Locate the cell with the specified text and output its [X, Y] center coordinate. 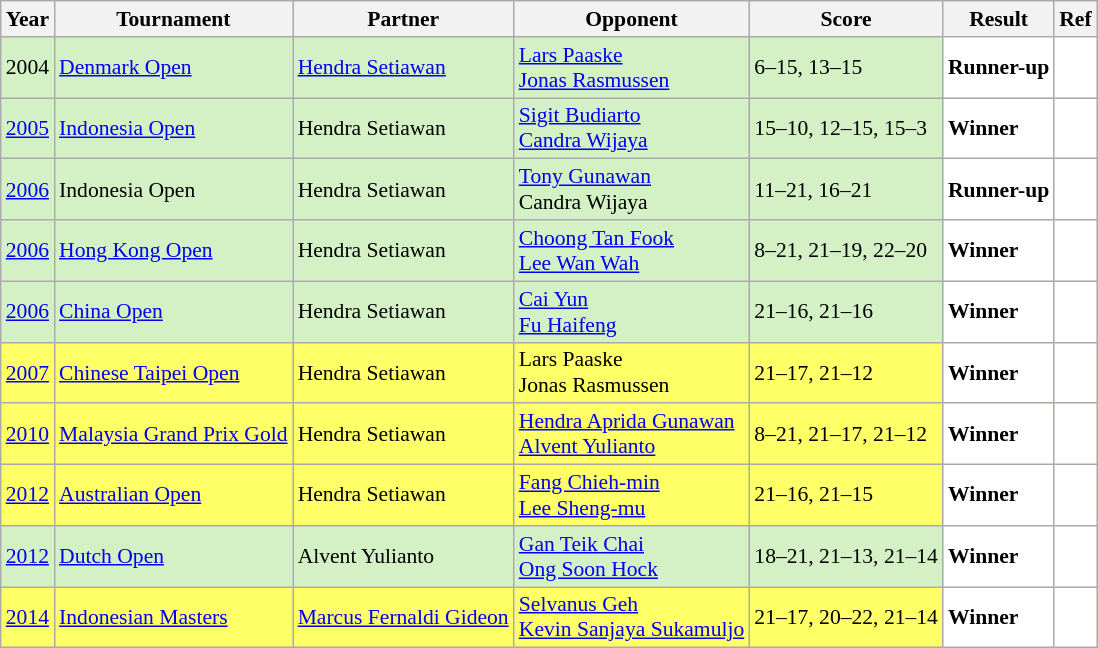
Year [28, 19]
Ref [1075, 19]
Chinese Taipei Open [174, 372]
2014 [28, 618]
Result [998, 19]
6–15, 13–15 [846, 68]
2007 [28, 372]
Sigit Budiarto Candra Wijaya [632, 128]
Hong Kong Open [174, 250]
11–21, 16–21 [846, 190]
21–17, 21–12 [846, 372]
8–21, 21–17, 21–12 [846, 434]
2010 [28, 434]
Fang Chieh-min Lee Sheng-mu [632, 496]
21–16, 21–16 [846, 312]
2005 [28, 128]
Denmark Open [174, 68]
Score [846, 19]
Selvanus Geh Kevin Sanjaya Sukamuljo [632, 618]
8–21, 21–19, 22–20 [846, 250]
Cai Yun Fu Haifeng [632, 312]
2004 [28, 68]
21–16, 21–15 [846, 496]
Partner [404, 19]
15–10, 12–15, 15–3 [846, 128]
Marcus Fernaldi Gideon [404, 618]
Choong Tan Fook Lee Wan Wah [632, 250]
Malaysia Grand Prix Gold [174, 434]
Indonesian Masters [174, 618]
Tony Gunawan Candra Wijaya [632, 190]
Tournament [174, 19]
Alvent Yulianto [404, 556]
Hendra Aprida Gunawan Alvent Yulianto [632, 434]
Gan Teik Chai Ong Soon Hock [632, 556]
Opponent [632, 19]
21–17, 20–22, 21–14 [846, 618]
Australian Open [174, 496]
18–21, 21–13, 21–14 [846, 556]
Dutch Open [174, 556]
China Open [174, 312]
